Extract the [X, Y] coordinate from the center of the cell holding the provided text.  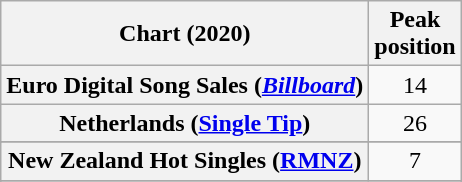
14 [415, 85]
Chart (2020) [185, 34]
26 [415, 123]
7 [415, 161]
New Zealand Hot Singles (RMNZ) [185, 161]
Euro Digital Song Sales (Billboard) [185, 85]
Netherlands (Single Tip) [185, 123]
Peakposition [415, 34]
